Return the [x, y] coordinate for the center point of the cell that contains the specified text.  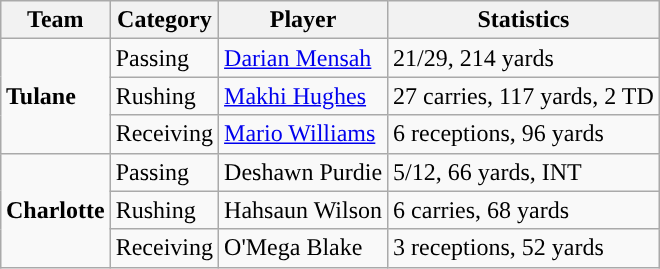
Deshawn Purdie [304, 172]
Mario Williams [304, 134]
Team [55, 20]
Category [164, 20]
3 receptions, 52 yards [524, 248]
Makhi Hughes [304, 96]
Darian Mensah [304, 58]
Hahsaun Wilson [304, 210]
Player [304, 20]
27 carries, 117 yards, 2 TD [524, 96]
21/29, 214 yards [524, 58]
6 receptions, 96 yards [524, 134]
6 carries, 68 yards [524, 210]
Statistics [524, 20]
O'Mega Blake [304, 248]
Tulane [55, 96]
Charlotte [55, 210]
5/12, 66 yards, INT [524, 172]
